Identify which cell holds the provided text, then report its (x, y) central coordinate. 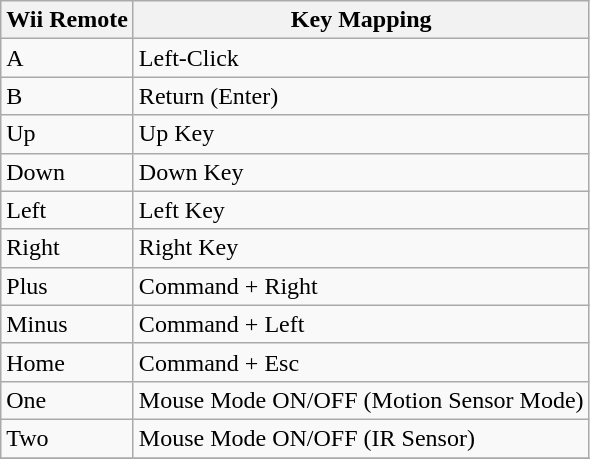
Two (68, 438)
Minus (68, 324)
Up (68, 134)
Key Mapping (361, 20)
Up Key (361, 134)
Command + Left (361, 324)
Right (68, 248)
Wii Remote (68, 20)
Mouse Mode ON/OFF (IR Sensor) (361, 438)
Down Key (361, 172)
One (68, 400)
Left-Click (361, 58)
Down (68, 172)
B (68, 96)
Command + Right (361, 286)
Left (68, 210)
Home (68, 362)
A (68, 58)
Left Key (361, 210)
Command + Esc (361, 362)
Plus (68, 286)
Return (Enter) (361, 96)
Right Key (361, 248)
Mouse Mode ON/OFF (Motion Sensor Mode) (361, 400)
